Scan for the cell matching the given text and deliver its (x, y) coordinate at center. 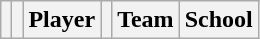
Player (62, 20)
School (218, 20)
Team (146, 20)
